Detect which cell encompasses the target text, then output its (X, Y) center coordinate. 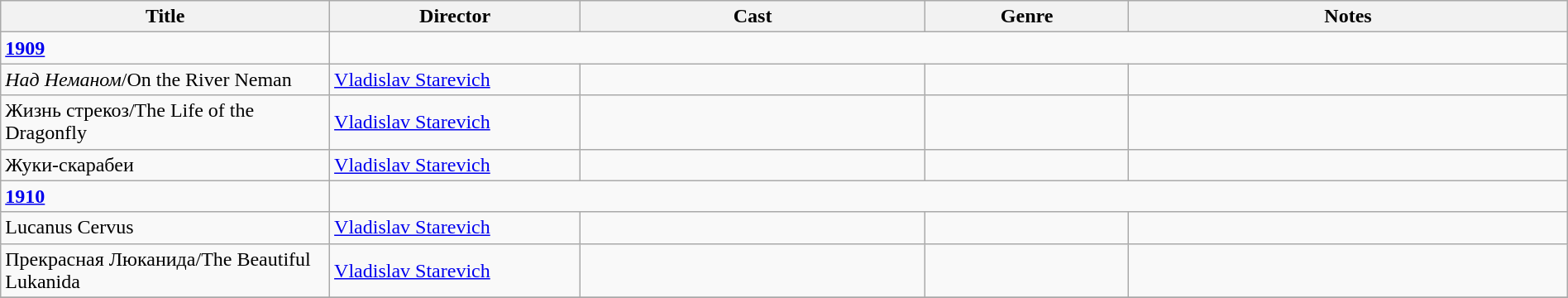
1909 (165, 48)
Cast (753, 17)
Над Неманом/On the River Neman (165, 79)
Прекрасная Люканида/The Beautiful Lukanida (165, 270)
Genre (1026, 17)
Lucanus Cervus (165, 228)
Жуки-скарабеи (165, 165)
Director (455, 17)
Title (165, 17)
1910 (165, 196)
Notes (1348, 17)
Жизнь стрекоз/The Life of the Dragonfly (165, 123)
